Determine the (X, Y) coordinate at the center of the cell enclosing the given text.  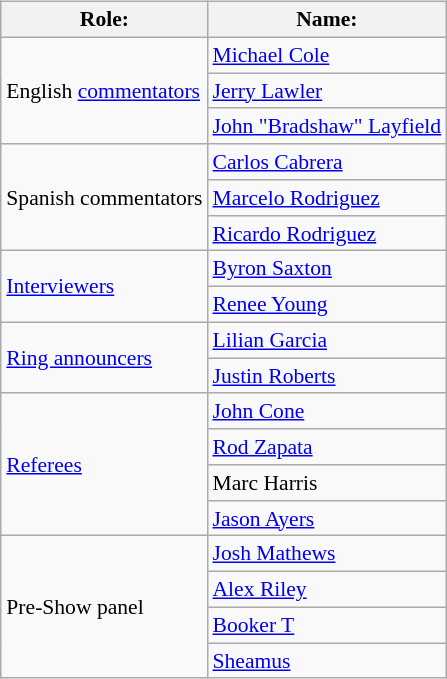
Rod Zapata (326, 447)
Interviewers (104, 286)
Justin Roberts (326, 376)
Spanish commentators (104, 198)
John Cone (326, 411)
Jason Ayers (326, 518)
Ring announcers (104, 358)
Sheamus (326, 661)
Byron Saxton (326, 269)
John "Bradshaw" Layfield (326, 126)
Booker T (326, 625)
Marcelo Rodriguez (326, 198)
Alex Riley (326, 590)
Name: (326, 20)
Lilian Garcia (326, 340)
Role: (104, 20)
Pre-Show panel (104, 607)
Referees (104, 464)
Josh Mathews (326, 554)
Michael Cole (326, 55)
Ricardo Rodriguez (326, 233)
Jerry Lawler (326, 91)
English commentators (104, 90)
Carlos Cabrera (326, 162)
Renee Young (326, 305)
Marc Harris (326, 483)
